Output the (x, y) coordinate of the center of the cell containing the given text.  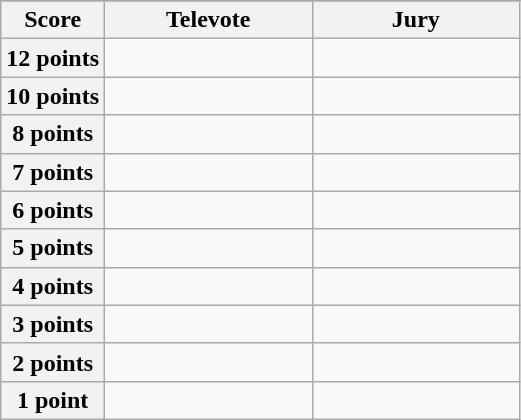
Televote (209, 20)
Score (53, 20)
Jury (416, 20)
8 points (53, 134)
10 points (53, 96)
4 points (53, 286)
2 points (53, 362)
5 points (53, 248)
3 points (53, 324)
12 points (53, 58)
7 points (53, 172)
6 points (53, 210)
1 point (53, 400)
